Capture the cell that displays the provided text and extract its [x, y] central coordinate. 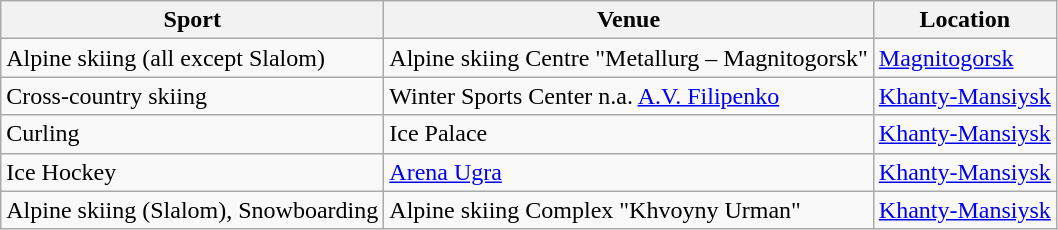
Venue [628, 20]
Alpine skiing Complex "Khvoyny Urman" [628, 210]
Alpine skiing (Slalom), Snowboarding [192, 210]
Arena Ugra [628, 172]
Ice Hockey [192, 172]
Winter Sports Center n.a. A.V. Filipenko [628, 96]
Curling [192, 134]
Magnitogorsk [964, 58]
Cross-country skiing [192, 96]
Location [964, 20]
Alpine skiing (all except Slalom) [192, 58]
Alpine skiing Centre "Metallurg – Magnitogorsk" [628, 58]
Sport [192, 20]
Ice Palace [628, 134]
